Detect which cell encompasses the target text, then output its [x, y] center coordinate. 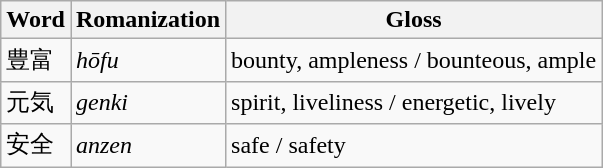
Gloss [414, 20]
safe / safety [414, 146]
genki [148, 102]
安全 [36, 146]
anzen [148, 146]
元気 [36, 102]
豊富 [36, 60]
spirit, liveliness / energetic, lively [414, 102]
hōfu [148, 60]
Romanization [148, 20]
Word [36, 20]
bounty, ampleness / bounteous, ample [414, 60]
